For the text-containing cell, return its midpoint in (X, Y) coordinate format. 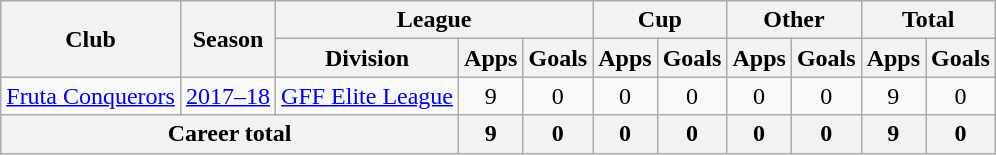
GFF Elite League (368, 96)
Division (368, 58)
Club (91, 39)
Other (794, 20)
Cup (660, 20)
Season (228, 39)
2017–18 (228, 96)
Fruta Conquerors (91, 96)
League (434, 20)
Career total (230, 134)
Total (928, 20)
